Determine the (x, y) coordinate at the center of the cell enclosing the given text.  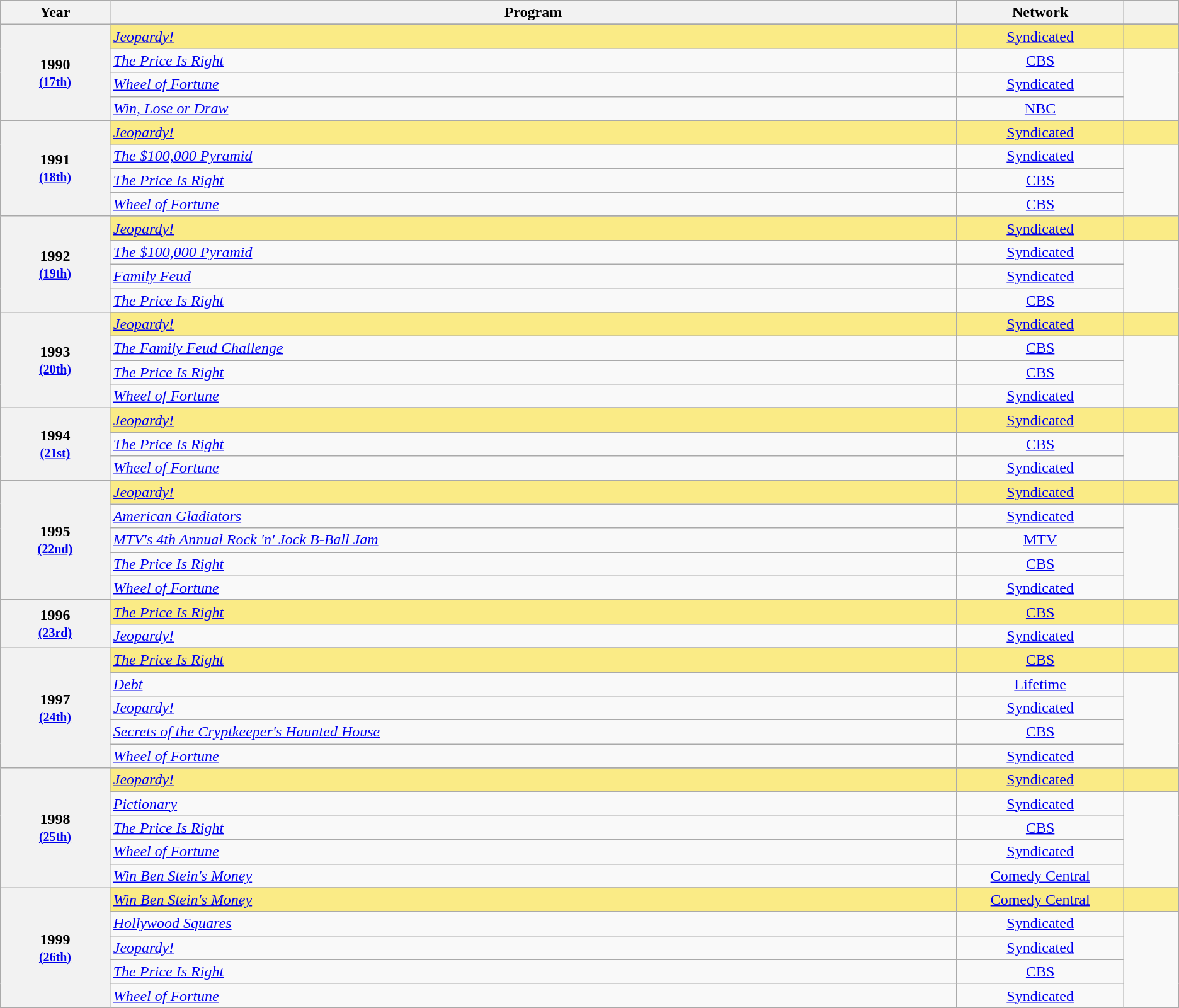
NBC (1040, 108)
1999 (26th) (55, 948)
1997 (24th) (55, 707)
1998 (25th) (55, 828)
Family Feud (533, 276)
1993 (20th) (55, 360)
MTV's 4th Annual Rock 'n' Jock B-Ball Jam (533, 540)
Win, Lose or Draw (533, 108)
1991 (18th) (55, 168)
Secrets of the Cryptkeeper's Haunted House (533, 732)
1992 (19th) (55, 264)
The Family Feud Challenge (533, 348)
MTV (1040, 540)
American Gladiators (533, 516)
Lifetime (1040, 684)
Pictionary (533, 804)
Hollywood Squares (533, 924)
1994 (21st) (55, 444)
Network (1040, 13)
1996 (23rd) (55, 624)
1995 (22nd) (55, 540)
Debt (533, 684)
Program (533, 13)
Year (55, 13)
1990 (17th) (55, 72)
